Search for the cell housing the specified text and yield its (X, Y) center coordinate. 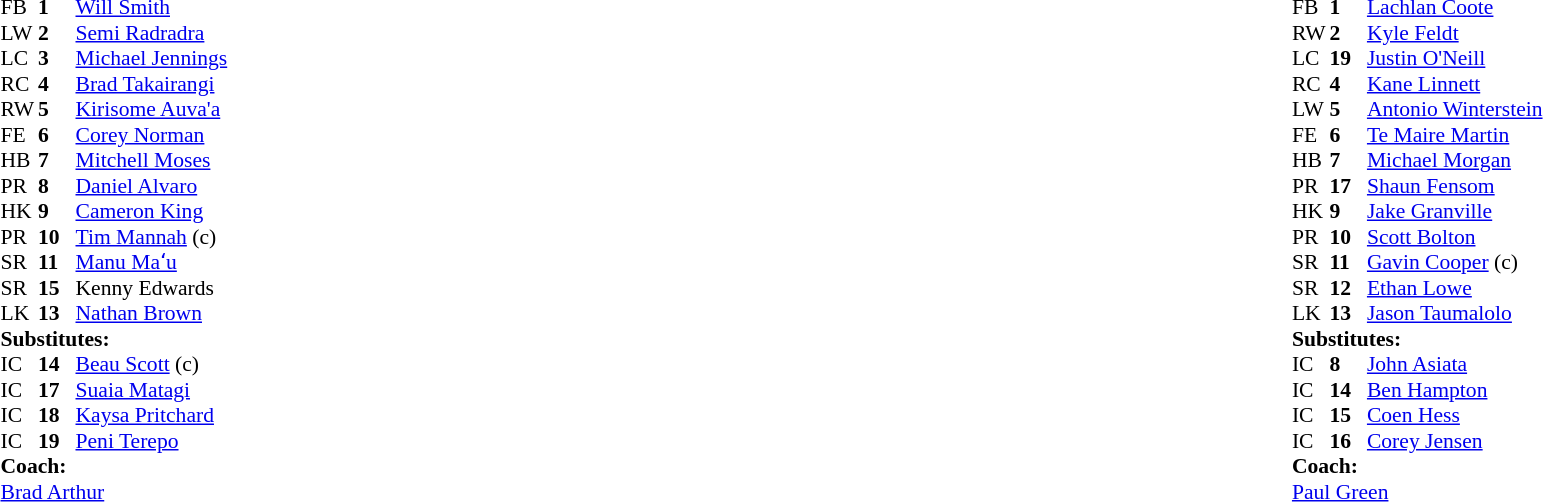
Michael Morgan (1455, 161)
Ben Hampton (1455, 390)
Mitchell Moses (152, 161)
Scott Bolton (1455, 237)
Tim Mannah (c) (152, 237)
Nathan Brown (152, 313)
16 (1348, 441)
Suaia Matagi (152, 390)
Coen Hess (1455, 415)
Jake Granville (1455, 211)
Kirisome Auva'a (152, 109)
Antonio Winterstein (1455, 109)
Corey Jensen (1455, 441)
Kyle Feldt (1455, 33)
Beau Scott (c) (152, 365)
Te Maire Martin (1455, 135)
Peni Terepo (152, 441)
Brad Takairangi (152, 84)
Gavin Cooper (c) (1455, 263)
John Asiata (1455, 365)
Shaun Fensom (1455, 186)
Michael Jennings (152, 59)
Kaysa Pritchard (152, 415)
Corey Norman (152, 135)
Semi Radradra (152, 33)
Kane Linnett (1455, 84)
Jason Taumalolo (1455, 313)
12 (1348, 288)
Manu Maʻu (152, 263)
Ethan Lowe (1455, 288)
Daniel Alvaro (152, 186)
Cameron King (152, 211)
Justin O'Neill (1455, 59)
18 (57, 415)
3 (57, 59)
Kenny Edwards (152, 288)
